Pinpoint the cell where the given text exists, returning its (x, y) midpoint coordinate. 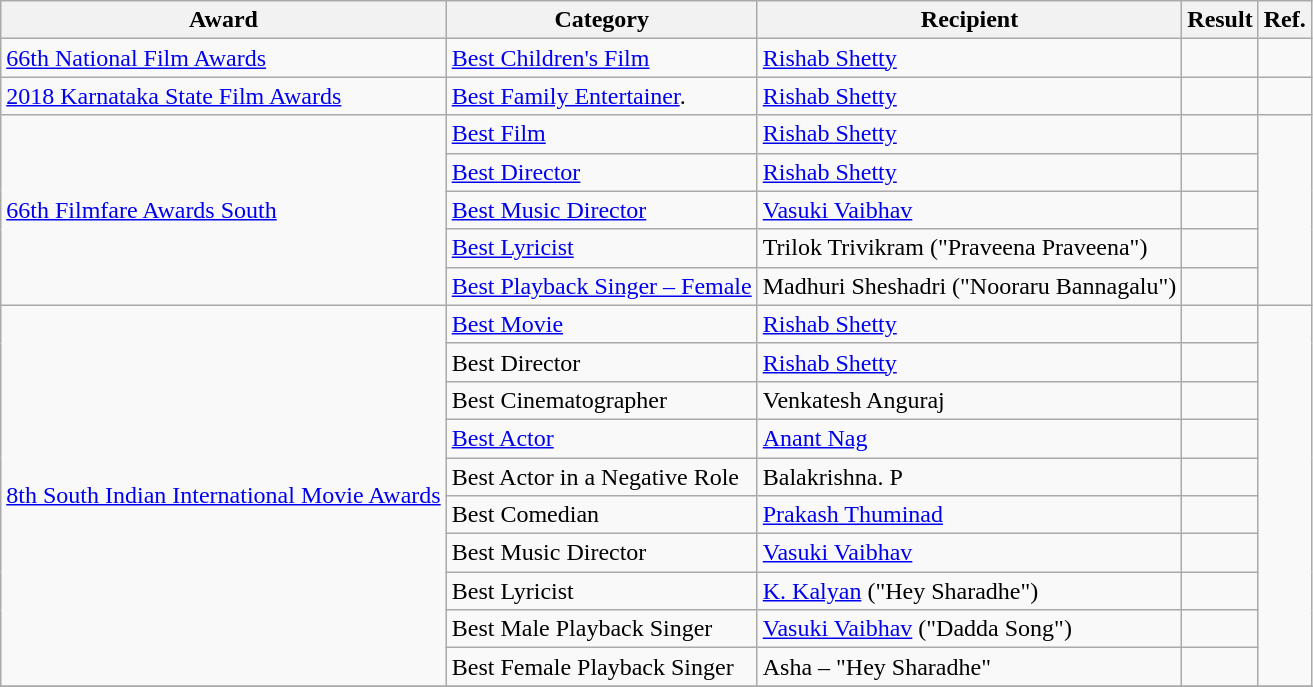
Result (1220, 20)
Award (224, 20)
Madhuri Sheshadri ("Nooraru Bannagalu") (970, 286)
Asha – "Hey Sharadhe" (970, 667)
Best Female Playback Singer (602, 667)
66th Filmfare Awards South (224, 210)
Best Actor (602, 438)
Recipient (970, 20)
Vasuki Vaibhav ("Dadda Song") (970, 629)
Trilok Trivikram ("Praveena Praveena") (970, 248)
Venkatesh Anguraj (970, 400)
Best Male Playback Singer (602, 629)
Best Film (602, 134)
Best Comedian (602, 515)
66th National Film Awards (224, 58)
Best Playback Singer – Female (602, 286)
Best Family Entertainer. (602, 96)
Best Movie (602, 324)
Best Actor in a Negative Role (602, 477)
Category (602, 20)
8th South Indian International Movie Awards (224, 496)
Balakrishna. P (970, 477)
Ref. (1284, 20)
Best Cinematographer (602, 400)
K. Kalyan ("Hey Sharadhe") (970, 591)
Prakash Thuminad (970, 515)
Best Children's Film (602, 58)
Anant Nag (970, 438)
2018 Karnataka State Film Awards (224, 96)
